Locate the cell with the specified text and output its [X, Y] center coordinate. 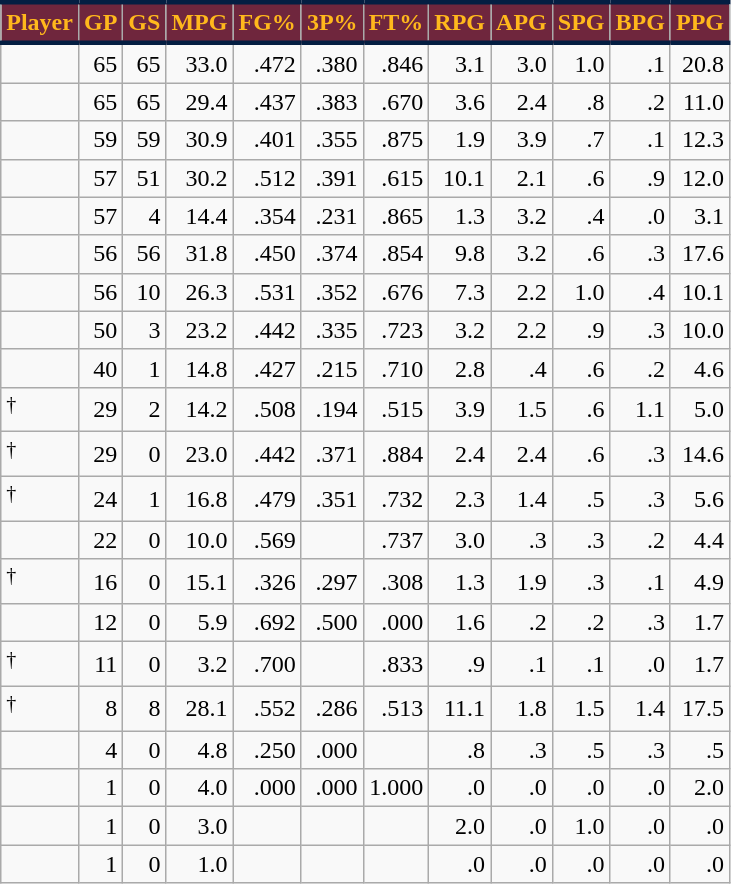
FT% [396, 22]
.326 [267, 582]
24 [100, 498]
.531 [267, 292]
.231 [332, 216]
50 [100, 330]
Player [40, 22]
1.000 [396, 788]
.710 [396, 368]
4.6 [700, 368]
17.5 [700, 708]
4.9 [700, 582]
22 [100, 540]
40 [100, 368]
.700 [267, 664]
23.2 [200, 330]
15.1 [200, 582]
2.8 [460, 368]
9.8 [460, 254]
.374 [332, 254]
16 [100, 582]
.479 [267, 498]
2.1 [522, 178]
.7 [581, 140]
2 [144, 410]
.354 [267, 216]
4.4 [700, 540]
20.8 [700, 63]
.352 [332, 292]
14.2 [200, 410]
.846 [396, 63]
.355 [332, 140]
5.6 [700, 498]
.513 [396, 708]
.427 [267, 368]
.286 [332, 708]
PPG [700, 22]
10 [144, 292]
7.3 [460, 292]
GS [144, 22]
11.0 [700, 102]
.732 [396, 498]
1.8 [522, 708]
.297 [332, 582]
FG% [267, 22]
1.1 [640, 410]
11.1 [460, 708]
.308 [396, 582]
29.4 [200, 102]
.391 [332, 178]
.380 [332, 63]
17.6 [700, 254]
3 [144, 330]
.512 [267, 178]
3.6 [460, 102]
5.9 [200, 623]
33.0 [200, 63]
.401 [267, 140]
28.1 [200, 708]
.194 [332, 410]
.737 [396, 540]
.515 [396, 410]
5.0 [700, 410]
BPG [640, 22]
.351 [332, 498]
.508 [267, 410]
1.6 [460, 623]
.383 [332, 102]
30.2 [200, 178]
23.0 [200, 454]
.854 [396, 254]
4.8 [200, 750]
31.8 [200, 254]
2.3 [460, 498]
.615 [396, 178]
51 [144, 178]
.676 [396, 292]
16.8 [200, 498]
12.0 [700, 178]
MPG [200, 22]
14.4 [200, 216]
11 [100, 664]
4.0 [200, 788]
.692 [267, 623]
.371 [332, 454]
.335 [332, 330]
26.3 [200, 292]
APG [522, 22]
.437 [267, 102]
14.8 [200, 368]
.865 [396, 216]
.215 [332, 368]
.569 [267, 540]
12.3 [700, 140]
.250 [267, 750]
.552 [267, 708]
12 [100, 623]
.472 [267, 63]
SPG [581, 22]
.500 [332, 623]
.884 [396, 454]
.450 [267, 254]
.670 [396, 102]
3P% [332, 22]
.723 [396, 330]
14.6 [700, 454]
30.9 [200, 140]
.833 [396, 664]
GP [100, 22]
RPG [460, 22]
.875 [396, 140]
